Identify which cell holds the provided text, then report its (X, Y) central coordinate. 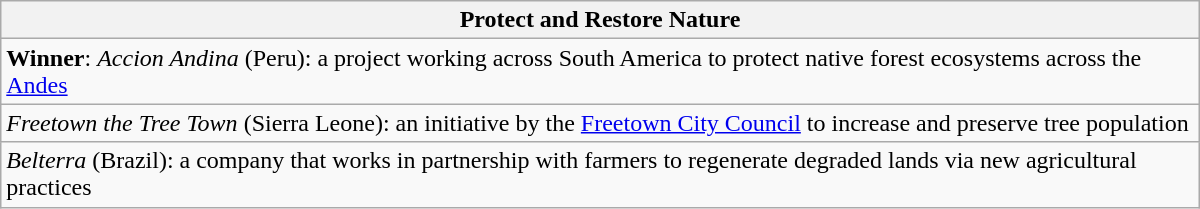
Protect and Restore Nature (600, 20)
Freetown the Tree Town (Sierra Leone): an initiative by the Freetown City Council to increase and preserve tree population (600, 123)
Winner: Accion Andina (Peru): a project working across South America to protect native forest ecosystems across the Andes (600, 72)
Belterra (Brazil): a company that works in partnership with farmers to regenerate degraded lands via new agricultural practices (600, 174)
